Pinpoint the cell where the given text exists, returning its [x, y] midpoint coordinate. 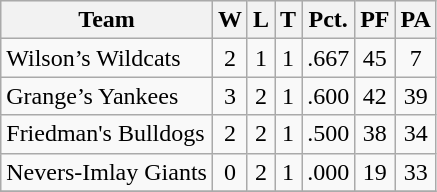
0 [230, 172]
.000 [328, 172]
PA [416, 20]
Grange’s Yankees [107, 96]
Wilson’s Wildcats [107, 58]
.600 [328, 96]
42 [375, 96]
.667 [328, 58]
7 [416, 58]
Team [107, 20]
33 [416, 172]
Nevers-Imlay Giants [107, 172]
Pct. [328, 20]
39 [416, 96]
L [260, 20]
34 [416, 134]
Friedman's Bulldogs [107, 134]
45 [375, 58]
3 [230, 96]
38 [375, 134]
PF [375, 20]
W [230, 20]
T [288, 20]
.500 [328, 134]
19 [375, 172]
